Return [x, y] of the center of cell containing provided text 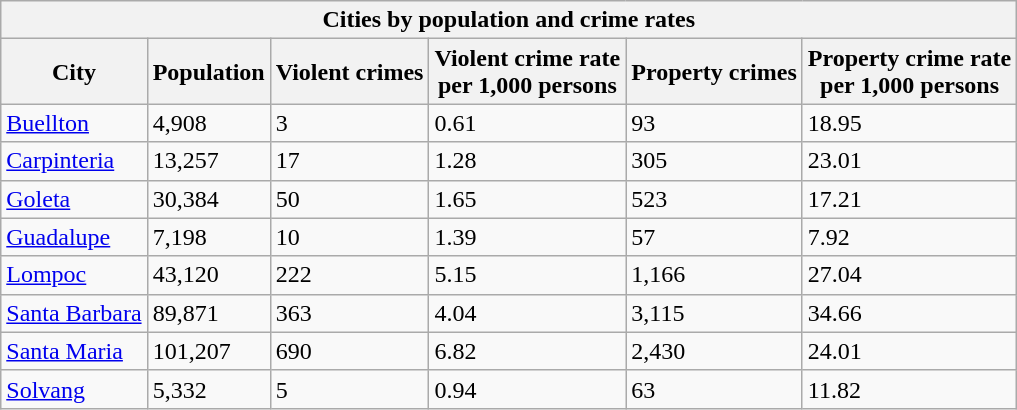
Property crimes [714, 72]
50 [350, 199]
5,332 [208, 389]
523 [714, 199]
23.01 [909, 161]
30,384 [208, 199]
363 [350, 313]
Goleta [74, 199]
Carpinteria [74, 161]
Property crime rateper 1,000 persons [909, 72]
Santa Maria [74, 351]
63 [714, 389]
222 [350, 275]
89,871 [208, 313]
Solvang [74, 389]
18.95 [909, 123]
Lompoc [74, 275]
1,166 [714, 275]
Guadalupe [74, 237]
27.04 [909, 275]
Violent crimes [350, 72]
13,257 [208, 161]
1.39 [528, 237]
Cities by population and crime rates [509, 20]
Santa Barbara [74, 313]
1.65 [528, 199]
2,430 [714, 351]
5 [350, 389]
34.66 [909, 313]
7.92 [909, 237]
7,198 [208, 237]
Buellton [74, 123]
City [74, 72]
57 [714, 237]
43,120 [208, 275]
5.15 [528, 275]
4.04 [528, 313]
0.94 [528, 389]
17.21 [909, 199]
3,115 [714, 313]
305 [714, 161]
Violent crime rateper 1,000 persons [528, 72]
690 [350, 351]
Population [208, 72]
101,207 [208, 351]
1.28 [528, 161]
11.82 [909, 389]
3 [350, 123]
93 [714, 123]
6.82 [528, 351]
4,908 [208, 123]
10 [350, 237]
17 [350, 161]
0.61 [528, 123]
24.01 [909, 351]
